Locate the cell with the specified text and output its [x, y] center coordinate. 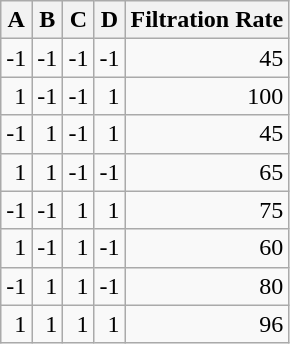
60 [207, 248]
B [48, 20]
100 [207, 96]
80 [207, 286]
Filtration Rate [207, 20]
75 [207, 210]
A [16, 20]
C [78, 20]
65 [207, 172]
96 [207, 324]
D [110, 20]
